Find where the given text appears and provide that cell's center as [x, y] coordinate. 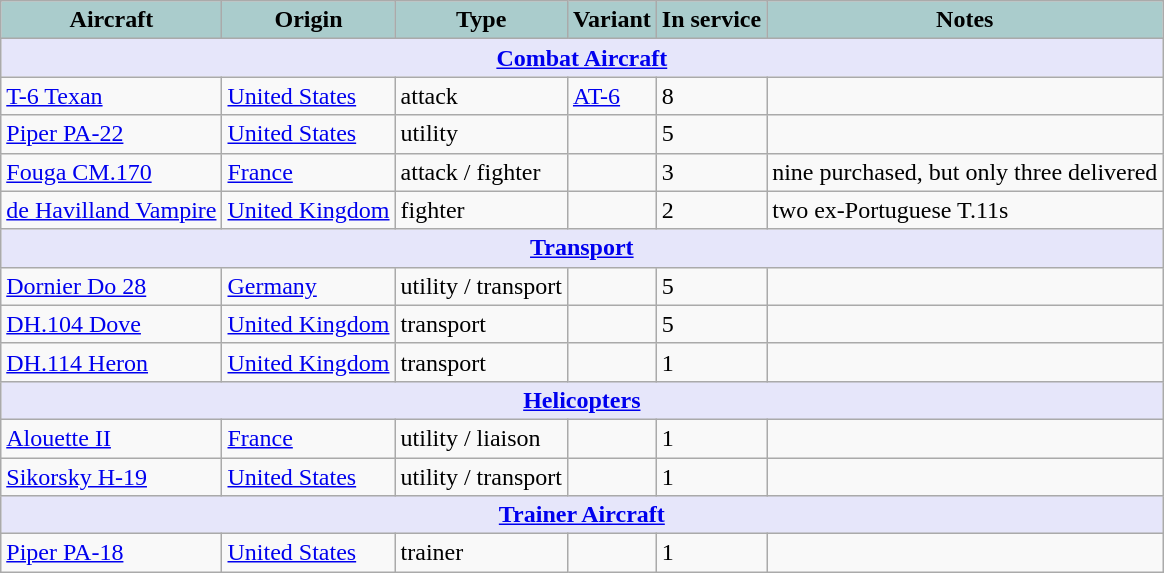
2 [711, 210]
utility / liaison [481, 438]
8 [711, 96]
Piper PA-22 [112, 134]
two ex-Portuguese T.11s [965, 210]
Helicopters [582, 400]
DH.104 Dove [112, 324]
utility [481, 134]
Transport [582, 248]
trainer [481, 553]
Notes [965, 20]
attack / fighter [481, 172]
In service [711, 20]
fighter [481, 210]
Piper PA-18 [112, 553]
Fouga CM.170 [112, 172]
Germany [308, 286]
Combat Aircraft [582, 58]
de Havilland Vampire [112, 210]
Aircraft [112, 20]
Type [481, 20]
Trainer Aircraft [582, 515]
nine purchased, but only three delivered [965, 172]
Alouette II [112, 438]
DH.114 Heron [112, 362]
attack [481, 96]
Sikorsky H-19 [112, 477]
Origin [308, 20]
Dornier Do 28 [112, 286]
Variant [612, 20]
3 [711, 172]
AT-6 [612, 96]
T-6 Texan [112, 96]
